Return [X, Y] of the center of cell containing provided text 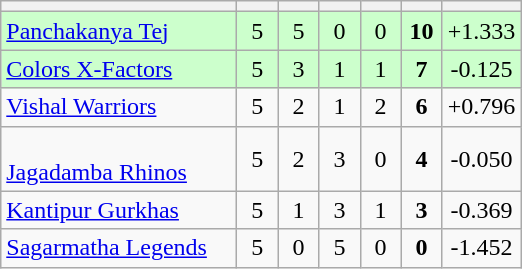
Sagarmatha Legends [119, 248]
Vishal Warriors [119, 107]
-0.050 [482, 158]
+0.796 [482, 107]
7 [422, 69]
Panchakanya Tej [119, 31]
10 [422, 31]
-0.369 [482, 210]
Kantipur Gurkhas [119, 210]
4 [422, 158]
+1.333 [482, 31]
Colors X-Factors [119, 69]
Jagadamba Rhinos [119, 158]
6 [422, 107]
-0.125 [482, 69]
-1.452 [482, 248]
